Locate the cell with the specified text and output its [X, Y] center coordinate. 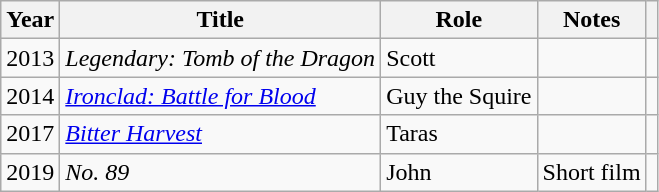
Bitter Harvest [220, 134]
Ironclad: Battle for Blood [220, 96]
Short film [592, 172]
Taras [459, 134]
Legendary: Tomb of the Dragon [220, 58]
2014 [30, 96]
Scott [459, 58]
Role [459, 20]
Year [30, 20]
2013 [30, 58]
Guy the Squire [459, 96]
John [459, 172]
Notes [592, 20]
No. 89 [220, 172]
2017 [30, 134]
Title [220, 20]
2019 [30, 172]
